Return (X, Y) of the center of cell containing provided text 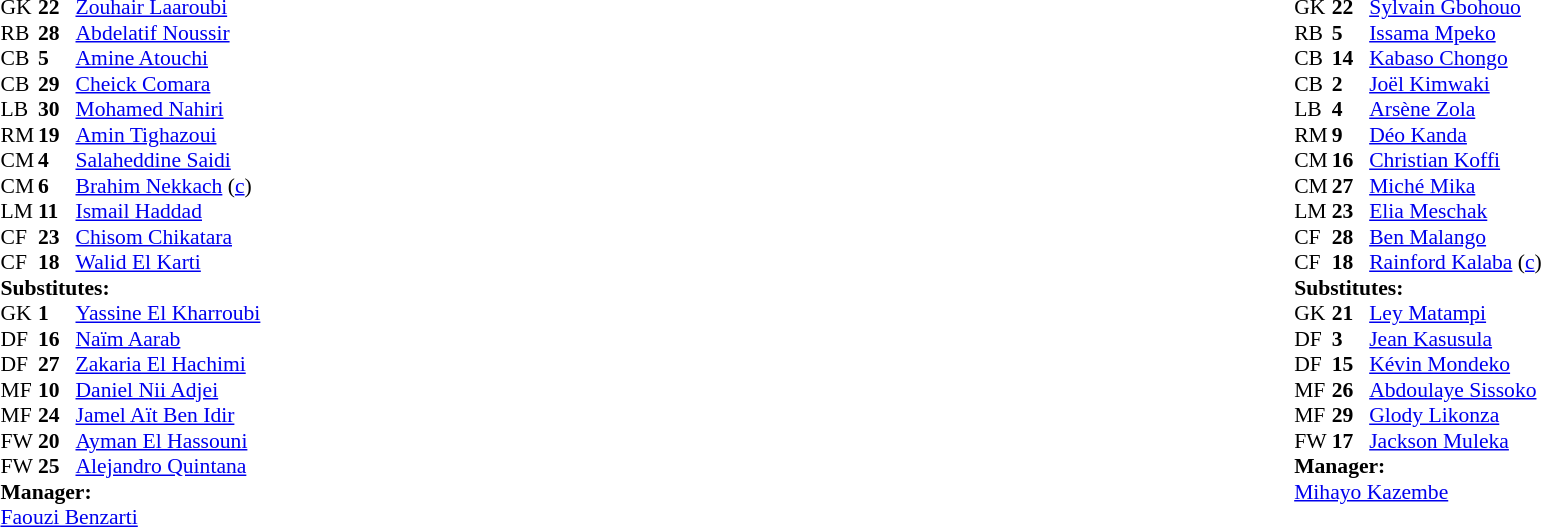
10 (57, 390)
Salaheddine Saidi (168, 161)
26 (1351, 390)
Chisom Chikatara (168, 237)
3 (1351, 339)
Daniel Nii Adjei (168, 390)
14 (1351, 59)
Manager: (130, 492)
1 (57, 313)
24 (57, 415)
20 (57, 441)
Substitutes: (130, 288)
25 (57, 467)
6 (57, 186)
Zakaria El Hachimi (168, 365)
Ismail Haddad (168, 211)
Ayman El Hassouni (168, 441)
15 (1351, 365)
Brahim Nekkach (c) (168, 186)
Walid El Karti (168, 263)
17 (1351, 441)
9 (1351, 135)
11 (57, 211)
Amin Tighazoui (168, 135)
Mohamed Nahiri (168, 109)
30 (57, 109)
Naïm Aarab (168, 339)
2 (1351, 84)
Amine Atouchi (168, 59)
Yassine El Kharroubi (168, 313)
Cheick Comara (168, 84)
Abdelatif Noussir (168, 33)
21 (1351, 313)
Jamel Aït Ben Idir (168, 415)
19 (57, 135)
Alejandro Quintana (168, 467)
